From the cell containing the given text, extract its center point as (x, y) coordinate. 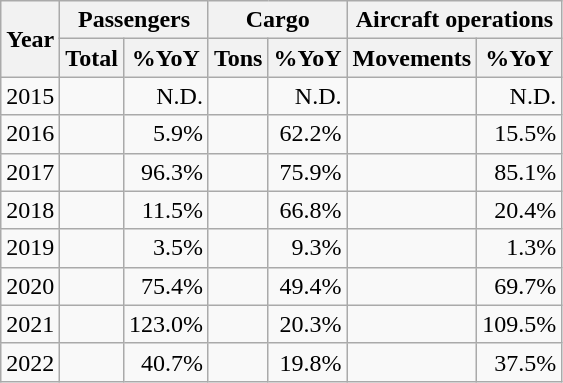
9.3% (308, 248)
2020 (30, 286)
37.5% (520, 362)
2017 (30, 172)
19.8% (308, 362)
85.1% (520, 172)
Passengers (134, 20)
40.7% (166, 362)
Tons (238, 58)
69.7% (520, 286)
2019 (30, 248)
2022 (30, 362)
49.4% (308, 286)
11.5% (166, 210)
5.9% (166, 134)
2015 (30, 96)
Total (92, 58)
Aircraft operations (454, 20)
2021 (30, 324)
20.4% (520, 210)
20.3% (308, 324)
Movements (412, 58)
123.0% (166, 324)
1.3% (520, 248)
2018 (30, 210)
2016 (30, 134)
3.5% (166, 248)
109.5% (520, 324)
75.4% (166, 286)
15.5% (520, 134)
75.9% (308, 172)
62.2% (308, 134)
Cargo (278, 20)
66.8% (308, 210)
Year (30, 39)
96.3% (166, 172)
